Output the [X, Y] coordinate of the center of the cell containing the given text.  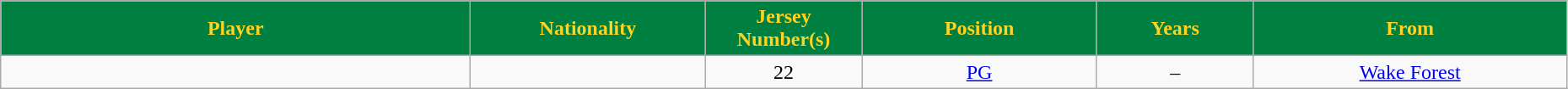
Years [1175, 29]
PG [979, 72]
From [1410, 29]
Position [979, 29]
Player [236, 29]
22 [784, 72]
Nationality [588, 29]
Wake Forest [1410, 72]
– [1175, 72]
Jersey Number(s) [784, 29]
